Return the (x, y) coordinate for the center point of the cell that contains the specified text.  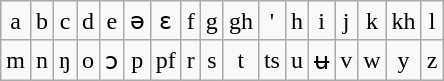
ʉ (322, 60)
m (16, 60)
u (296, 60)
t (240, 60)
gh (240, 21)
kh (404, 21)
ŋ (66, 60)
l (432, 21)
' (272, 21)
b (42, 21)
e (112, 21)
y (404, 60)
ɛ (166, 21)
f (190, 21)
p (137, 60)
a (16, 21)
z (432, 60)
j (346, 21)
ɔ (112, 60)
w (372, 60)
r (190, 60)
i (322, 21)
s (212, 60)
g (212, 21)
v (346, 60)
pf (166, 60)
h (296, 21)
o (88, 60)
d (88, 21)
ə (137, 21)
c (66, 21)
n (42, 60)
k (372, 21)
ts (272, 60)
